Search for the cell housing the specified text and yield its [X, Y] center coordinate. 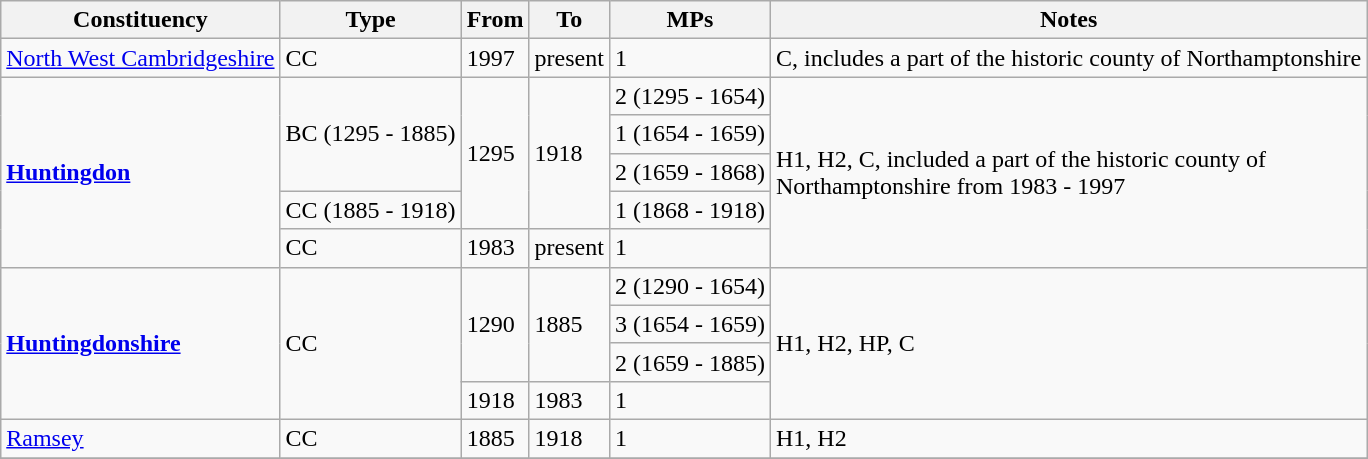
Constituency [140, 20]
2 (1295 - 1654) [690, 96]
3 (1654 - 1659) [690, 324]
Ramsey [140, 438]
2 (1659 - 1885) [690, 362]
1 (1868 - 1918) [690, 210]
1 (1654 - 1659) [690, 134]
1295 [495, 153]
C, includes a part of the historic county of Northamptonshire [1068, 58]
Huntingdon [140, 172]
2 (1659 - 1868) [690, 172]
H1, H2, C, included a part of the historic county of Northamptonshire from 1983 - 1997 [1068, 172]
H1, H2 [1068, 438]
From [495, 20]
1290 [495, 324]
Type [370, 20]
CC (1885 - 1918) [370, 210]
BC (1295 - 1885) [370, 134]
1997 [495, 58]
H1, H2, HP, C [1068, 343]
To [569, 20]
Huntingdonshire [140, 343]
MPs [690, 20]
2 (1290 - 1654) [690, 286]
North West Cambridgeshire [140, 58]
Notes [1068, 20]
